Provide the [x, y] coordinate of the cell's center where the given text is located.  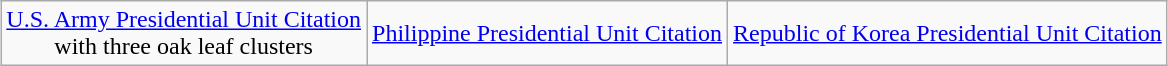
Republic of Korea Presidential Unit Citation [948, 34]
Philippine Presidential Unit Citation [546, 34]
U.S. Army Presidential Unit Citationwith three oak leaf clusters [184, 34]
